Capture the cell that displays the provided text and extract its (x, y) central coordinate. 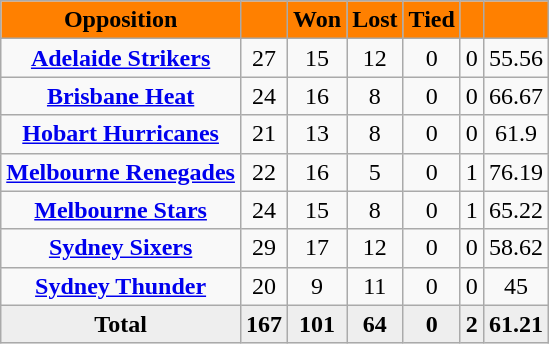
11 (375, 286)
29 (264, 248)
Hobart Hurricanes (121, 134)
13 (318, 134)
Sydney Thunder (121, 286)
Melbourne Renegades (121, 172)
Sydney Sixers (121, 248)
Lost (375, 20)
Total (121, 324)
65.22 (516, 210)
61.21 (516, 324)
66.67 (516, 96)
Melbourne Stars (121, 210)
Won (318, 20)
64 (375, 324)
17 (318, 248)
61.9 (516, 134)
Opposition (121, 20)
58.62 (516, 248)
22 (264, 172)
76.19 (516, 172)
55.56 (516, 58)
20 (264, 286)
167 (264, 324)
101 (318, 324)
Adelaide Strikers (121, 58)
27 (264, 58)
9 (318, 286)
Brisbane Heat (121, 96)
21 (264, 134)
45 (516, 286)
Tied (432, 20)
2 (472, 324)
5 (375, 172)
